For the text-containing cell, return its midpoint in (x, y) coordinate format. 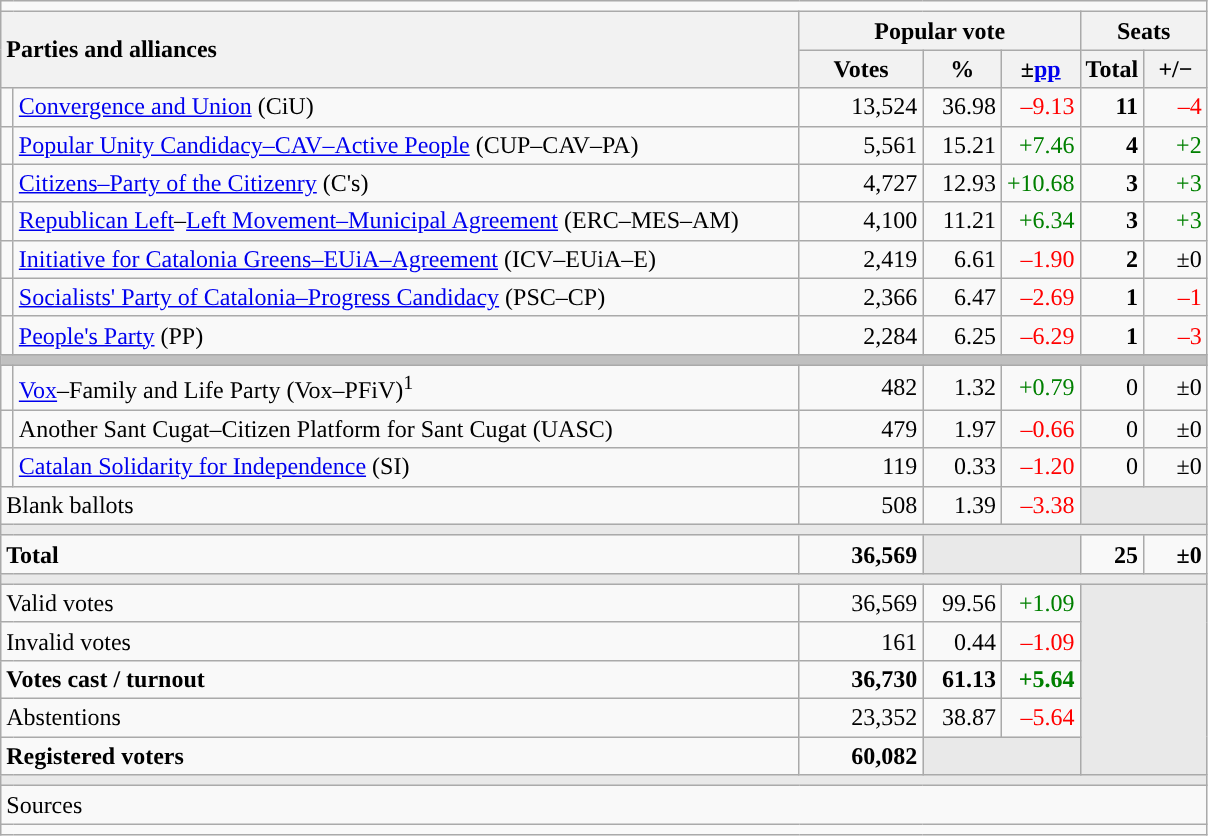
13,524 (861, 107)
36,730 (861, 679)
Vox–Family and Life Party (Vox–PFiV)1 (406, 388)
–1.09 (1040, 641)
6.25 (962, 335)
+/− (1176, 69)
–4 (1176, 107)
482 (861, 388)
38.87 (962, 718)
+6.34 (1040, 221)
–1.20 (1040, 467)
People's Party (PP) (406, 335)
Initiative for Catalonia Greens–EUiA–Agreement (ICV–EUiA–E) (406, 259)
11 (1112, 107)
Popular vote (940, 31)
2,366 (861, 297)
99.56 (962, 603)
–2.69 (1040, 297)
11.21 (962, 221)
Parties and alliances (400, 50)
23,352 (861, 718)
+7.46 (1040, 145)
Votes (861, 69)
–1 (1176, 297)
Invalid votes (400, 641)
±pp (1040, 69)
–3 (1176, 335)
479 (861, 429)
4,727 (861, 183)
1.32 (962, 388)
6.61 (962, 259)
119 (861, 467)
Popular Unity Candidacy–CAV–Active People (CUP–CAV–PA) (406, 145)
–1.90 (1040, 259)
+10.68 (1040, 183)
Socialists' Party of Catalonia–Progress Candidacy (PSC–CP) (406, 297)
2 (1112, 259)
Abstentions (400, 718)
61.13 (962, 679)
1.39 (962, 505)
Seats (1144, 31)
1.97 (962, 429)
Blank ballots (400, 505)
508 (861, 505)
–9.13 (1040, 107)
Valid votes (400, 603)
2,284 (861, 335)
5,561 (861, 145)
+0.79 (1040, 388)
Votes cast / turnout (400, 679)
–0.66 (1040, 429)
–3.38 (1040, 505)
Catalan Solidarity for Independence (SI) (406, 467)
60,082 (861, 756)
36.98 (962, 107)
–5.64 (1040, 718)
4 (1112, 145)
0.33 (962, 467)
2,419 (861, 259)
Registered voters (400, 756)
4,100 (861, 221)
Convergence and Union (CiU) (406, 107)
% (962, 69)
0.44 (962, 641)
+5.64 (1040, 679)
Another Sant Cugat–Citizen Platform for Sant Cugat (UASC) (406, 429)
25 (1112, 554)
Sources (604, 805)
Republican Left–Left Movement–Municipal Agreement (ERC–MES–AM) (406, 221)
+1.09 (1040, 603)
12.93 (962, 183)
6.47 (962, 297)
161 (861, 641)
+2 (1176, 145)
Citizens–Party of the Citizenry (C's) (406, 183)
–6.29 (1040, 335)
15.21 (962, 145)
